Return (x, y) of the center of cell containing provided text 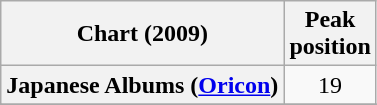
Japanese Albums (Oricon) (142, 85)
Peakposition (330, 34)
19 (330, 85)
Chart (2009) (142, 34)
